Pinpoint the cell where the given text exists, returning its (x, y) midpoint coordinate. 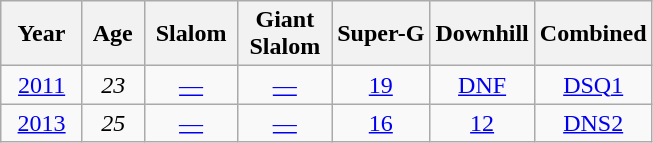
Combined (593, 34)
DSQ1 (593, 85)
DNS2 (593, 123)
2011 (42, 85)
19 (381, 85)
23 (113, 85)
2013 (42, 123)
Slalom (191, 34)
Year (42, 34)
25 (113, 123)
DNF (482, 85)
16 (381, 123)
Downhill (482, 34)
Age (113, 34)
Giant Slalom (285, 34)
12 (482, 123)
Super-G (381, 34)
